Scan for the cell matching the given text and deliver its [x, y] coordinate at center. 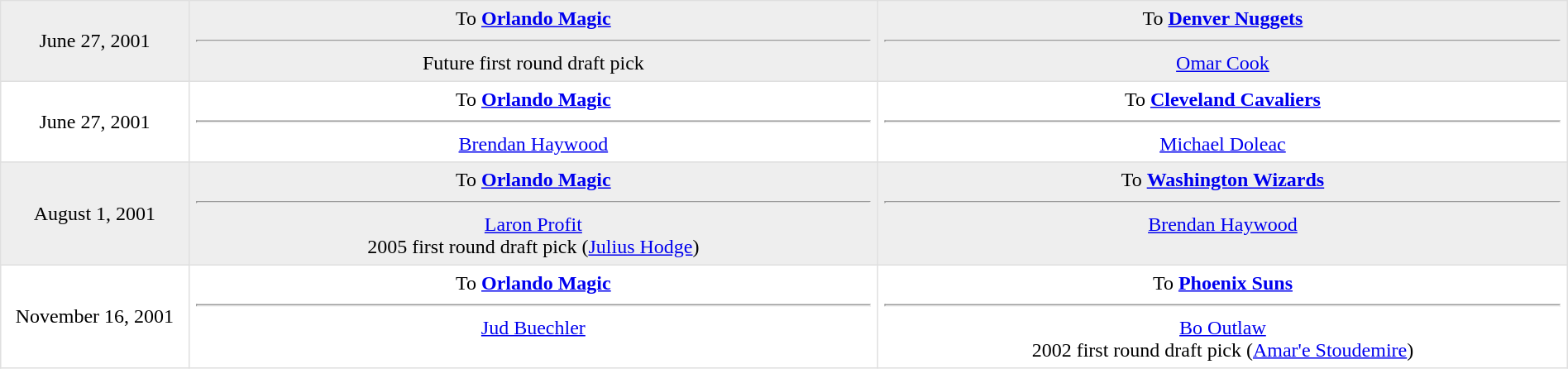
To Denver NuggetsOmar Cook [1223, 41]
To Phoenix SunsBo Outlaw 2002 first round draft pick (Amar'e Stoudemire) [1223, 316]
To Orlando MagicJud Buechler [533, 316]
November 16, 2001 [94, 316]
To Orlando MagicLaron Profit 2005 first round draft pick (Julius Hodge) [533, 213]
To Orlando MagicFuture first round draft pick [533, 41]
To Washington WizardsBrendan Haywood [1223, 213]
To Cleveland CavaliersMichael Doleac [1223, 122]
August 1, 2001 [94, 213]
To Orlando MagicBrendan Haywood [533, 122]
